From the cell containing the given text, extract its center point as [x, y] coordinate. 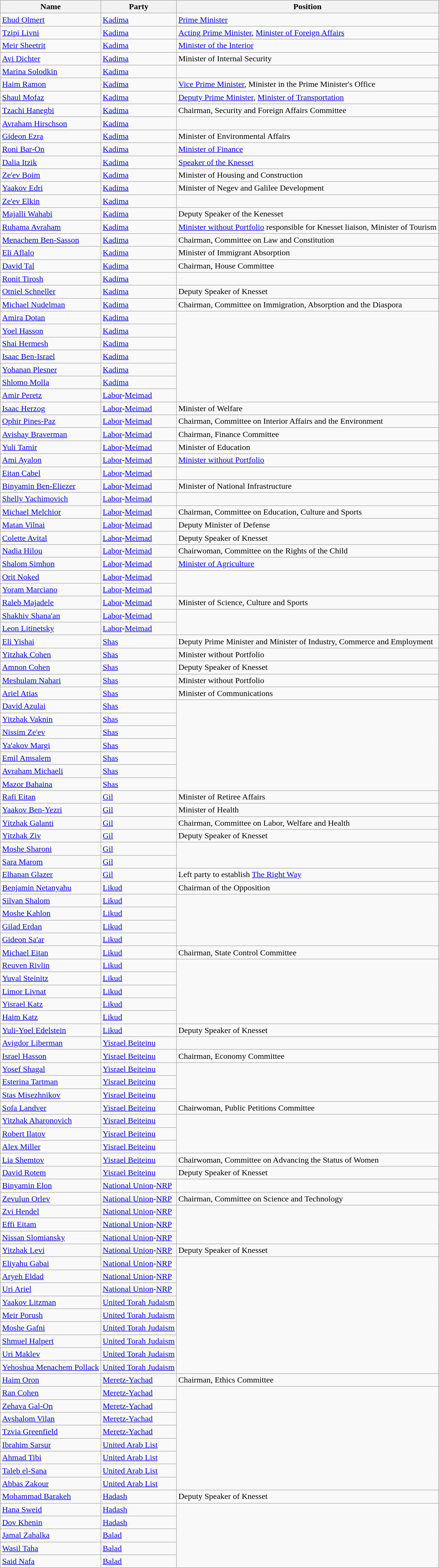
Deputy Prime Minister and Minister of Industry, Commerce and Employment [307, 642]
Robert Ilatov [50, 1134]
Deputy Minister of Defense [307, 525]
Yehoshua Menachem Pollack [50, 1367]
Minister of Education [307, 447]
Michael Nudelman [50, 305]
Minister of Retiree Affairs [307, 797]
Elhanan Glazer [50, 875]
Otniel Schneller [50, 292]
Avraham Hirschson [50, 123]
Meshulam Nahari [50, 680]
Chairman, Economy Committee [307, 1056]
Minister of Housing and Construction [307, 175]
Yitzhak Vaknin [50, 719]
Ibrahim Sarsur [50, 1445]
Minister of Negev and Galilee Development [307, 188]
Binyamin Ben-Eliezer [50, 486]
Mazor Bahaina [50, 784]
Orit Noked [50, 577]
Tzachi Hanegbi [50, 110]
Binyamin Elon [50, 1185]
Shmuel Halpert [50, 1341]
Ze'ev Elkin [50, 201]
Israel Hasson [50, 1056]
Minister of Agriculture [307, 564]
Moshe Kahlon [50, 914]
Minister without Portfolio responsible for Knesset liaison, Minister of Tourism [307, 227]
Yoel Hasson [50, 330]
Menachem Ben-Sasson [50, 240]
Minister of Science, Culture and Sports [307, 603]
Vice Prime Minister, Minister in the Prime Minister's Office [307, 84]
Chairman, Ethics Committee [307, 1380]
Yaakov Edri [50, 188]
Yitzhak Galanti [50, 823]
Chairman of the Opposition [307, 888]
Avraham Michaeli [50, 771]
Mohammad Barakeh [50, 1497]
Haim Oron [50, 1380]
David Azulai [50, 706]
Aryeh Eldad [50, 1276]
Stas Misezhnikov [50, 1095]
Shai Hermesh [50, 343]
Shakhiv Shana'an [50, 616]
Ami Ayalon [50, 460]
Chairwoman, Committee on the Rights of the Child [307, 551]
Chairman, Committee on Interior Affairs and the Environment [307, 421]
Chairman, State Control Committee [307, 952]
Leon Litinetsky [50, 629]
Tzipi Livni [50, 33]
Raleb Majadele [50, 603]
Benjamin Netanyahu [50, 888]
Yisrael Katz [50, 1004]
Party [139, 7]
Haim Katz [50, 1017]
Position [307, 7]
Silvan Shalom [50, 901]
Wasil Taha [50, 1548]
Zehava Gal-On [50, 1406]
Effi Eitam [50, 1225]
Zevulun Orlev [50, 1198]
Uri Maklev [50, 1354]
Yitzhak Aharonovich [50, 1121]
Minister of Welfare [307, 408]
Limor Livnat [50, 991]
Ehud Olmert [50, 20]
Ran Cohen [50, 1393]
Chairman, House Committee [307, 266]
Acting Prime Minister, Minister of Foreign Affairs [307, 33]
Yoram Marciano [50, 590]
Said Nafa [50, 1561]
Lia Shemtov [50, 1160]
Ariel Atias [50, 693]
Yuli-Yoel Edelstein [50, 1030]
Rafi Eitan [50, 797]
Ronit Tirosh [50, 279]
Minister of the Interior [307, 46]
Minister of Environmental Affairs [307, 136]
Minister of Immigrant Absorption [307, 253]
Alex Miller [50, 1147]
Hana Sweid [50, 1509]
Avshalom Vilan [50, 1419]
Amira Dotan [50, 318]
Sofa Landver [50, 1108]
Colette Avital [50, 538]
Amir Peretz [50, 395]
Ya'akov Margi [50, 745]
Ze'ev Boim [50, 175]
Minister of Communications [307, 693]
Michael Melchior [50, 512]
Yosef Shagal [50, 1069]
Prime Minister [307, 20]
Eli Aflalo [50, 253]
David Tal [50, 266]
Ahmad Tibi [50, 1458]
Uri Ariel [50, 1289]
Eli Yishai [50, 642]
Chairman, Committee on Law and Constitution [307, 240]
Yuval Steinitz [50, 978]
Roni Bar-On [50, 149]
Chairman, Committee on Education, Culture and Sports [307, 512]
Matan Vilnai [50, 525]
Eliyahu Gabai [50, 1263]
Reuven Rivlin [50, 965]
Jamal Zahalka [50, 1535]
Chairwoman, Committee on Advancing the Status of Women [307, 1160]
Chairman, Committee on Immigration, Absorption and the Diaspora [307, 305]
Chairman, Finance Committee [307, 434]
Nadia Hilou [50, 551]
Chairman, Committee on Labor, Welfare and Health [307, 823]
Esterina Tartman [50, 1082]
Yitzhak Ziv [50, 836]
Avi Dichter [50, 59]
Left party to establish The Right Way [307, 875]
Speaker of the Knesset [307, 162]
Shalom Simhon [50, 564]
Sara Marom [50, 862]
Shelly Yachimovich [50, 499]
Yaakov Ben-Yezri [50, 810]
Eitan Cabel [50, 473]
Nissim Ze'ev [50, 732]
Shaul Mofaz [50, 97]
Haim Ramon [50, 84]
Michael Eitan [50, 952]
Yitzhak Levi [50, 1250]
Tzvia Greenfield [50, 1432]
Yitzhak Cohen [50, 654]
Meir Sheetrit [50, 46]
Ophir Pines-Paz [50, 421]
David Rotem [50, 1173]
Name [50, 7]
Minister of National Infrastructure [307, 486]
Yuli Tamir [50, 447]
Isaac Ben-Israel [50, 356]
Minister of Finance [307, 149]
Abbas Zakour [50, 1484]
Gideon Sa'ar [50, 939]
Dov Khenin [50, 1522]
Moshe Sharoni [50, 849]
Chairman, Security and Foreign Affairs Committee [307, 110]
Yohanan Plesner [50, 369]
Meir Porush [50, 1315]
Chairman, Committee on Science and Technology [307, 1198]
Zvi Hendel [50, 1212]
Minister of Internal Security [307, 59]
Gilad Erdan [50, 926]
Avishay Braverman [50, 434]
Deputy Speaker of the Kenesset [307, 214]
Deputy Prime Minister, Minister of Transportation [307, 97]
Gideon Ezra [50, 136]
Marina Solodkin [50, 71]
Isaac Herzog [50, 408]
Shlomo Molla [50, 383]
Majalli Wahabi [50, 214]
Minister of Health [307, 810]
Avigdor Liberman [50, 1043]
Chairwoman, Public Petitions Committee [307, 1108]
Nissan Slomiansky [50, 1238]
Dalia Itzik [50, 162]
Yaakov Litzman [50, 1302]
Moshe Gafni [50, 1328]
Taleb el-Sana [50, 1471]
Emil Amsalem [50, 758]
Amnon Cohen [50, 667]
Ruhama Avraham [50, 227]
